Determine the (x, y) coordinate at the center of the cell enclosing the given text.  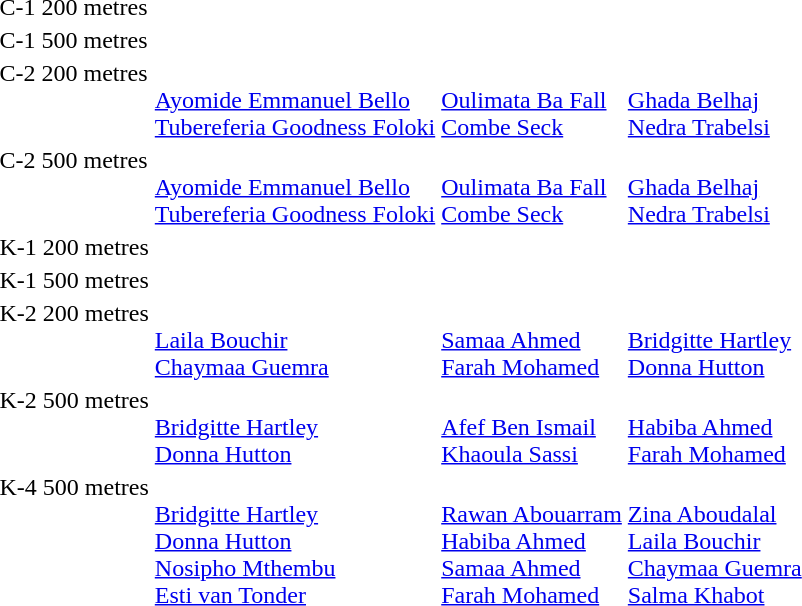
Laila BouchirChaymaa Guemra (294, 340)
Afef Ben IsmailKhaoula Sassi (532, 427)
Samaa AhmedFarah Mohamed (532, 340)
Bridgitte HartleyDonna Hutton (294, 427)
